Search for the cell housing the specified text and yield its (X, Y) center coordinate. 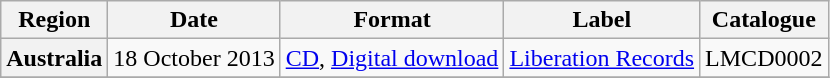
LMCD0002 (764, 58)
Label (602, 20)
Region (54, 20)
18 October 2013 (194, 58)
Liberation Records (602, 58)
Date (194, 20)
Format (392, 20)
Catalogue (764, 20)
CD, Digital download (392, 58)
Australia (54, 58)
